Locate the cell with the specified text and output its (x, y) center coordinate. 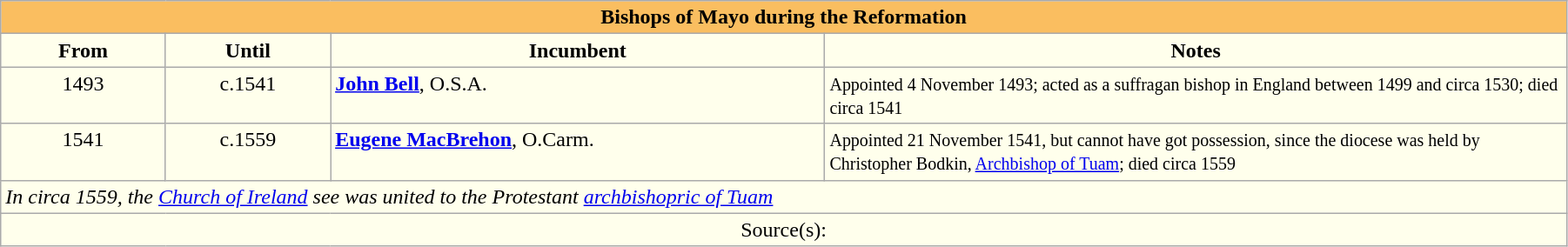
Appointed 21 November 1541, but cannot have got possession, since the diocese was held by Christopher Bodkin, Archbishop of Tuam; died circa 1559 (1196, 151)
In circa 1559, the Church of Ireland see was united to the Protestant archbishopric of Tuam (784, 197)
Notes (1196, 50)
1493 (84, 96)
Incumbent (578, 50)
Source(s): (784, 230)
c.1541 (247, 96)
c.1559 (247, 151)
Appointed 4 November 1493; acted as a suffragan bishop in England between 1499 and circa 1530; died circa 1541 (1196, 96)
Until (247, 50)
From (84, 50)
Bishops of Mayo during the Reformation (784, 17)
John Bell, O.S.A. (578, 96)
1541 (84, 151)
Eugene MacBrehon, O.Carm. (578, 151)
